Determine the [X, Y] coordinate at the center of the cell enclosing the given text.  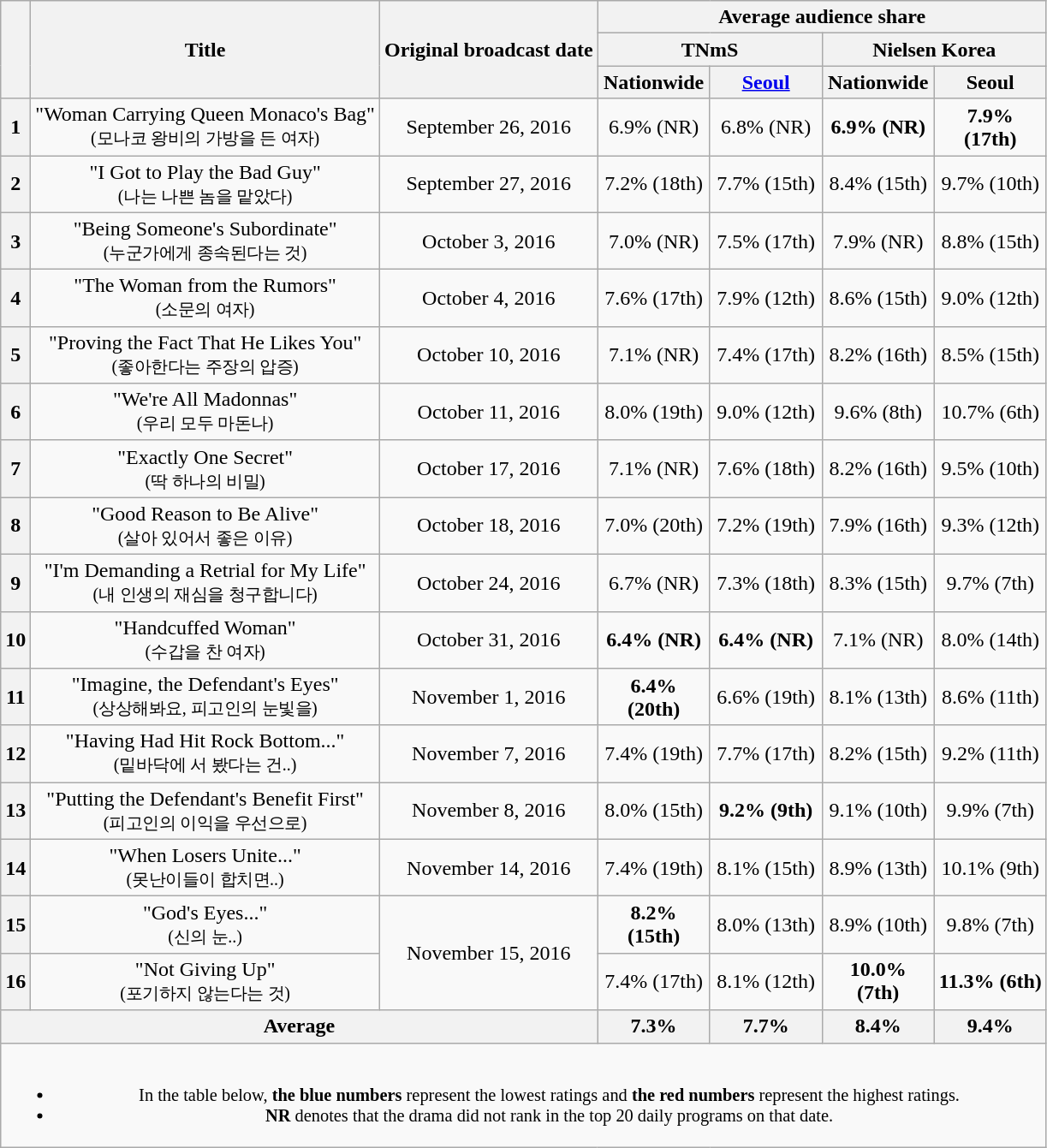
8.1% (12th) [765, 981]
November 15, 2016 [488, 954]
8.3% (15th) [878, 582]
8.9% (13th) [878, 868]
7.5% (17th) [765, 241]
7.6% (17th) [654, 298]
7.7% [765, 1026]
8.6% (15th) [878, 298]
3 [15, 241]
7.2% (19th) [765, 526]
7.0% (NR) [654, 241]
7.6% (18th) [765, 469]
6.4% (20th) [654, 697]
9.3% (12th) [990, 526]
October 11, 2016 [488, 413]
November 1, 2016 [488, 697]
9.4% [990, 1026]
15 [15, 925]
8.9% (10th) [878, 925]
"The Woman from the Rumors"(소문의 여자) [205, 298]
Original broadcast date [488, 50]
7.7% (17th) [765, 753]
9.1% (10th) [878, 812]
6.6% (19th) [765, 697]
October 3, 2016 [488, 241]
"I Got to Play the Bad Guy"(나는 나쁜 놈을 맡았다) [205, 185]
7.0% (20th) [654, 526]
9.8% (7th) [990, 925]
9.6% (8th) [878, 413]
10.0% (7th) [878, 981]
9.7% (10th) [990, 185]
9.2% (9th) [765, 812]
9.9% (7th) [990, 812]
4 [15, 298]
9.5% (10th) [990, 469]
6.7% (NR) [654, 582]
5 [15, 354]
"Not Giving Up"(포기하지 않는다는 것) [205, 981]
"We're All Madonnas"(우리 모두 마돈나) [205, 413]
8.1% (13th) [878, 697]
October 31, 2016 [488, 640]
1 [15, 127]
"God's Eyes..."(신의 눈..) [205, 925]
7.7% (15th) [765, 185]
"I'm Demanding a Retrial for My Life"(내 인생의 재심을 청구합니다) [205, 582]
7.9% (17th) [990, 127]
November 7, 2016 [488, 753]
11 [15, 697]
11.3% (6th) [990, 981]
"Having Had Hit Rock Bottom..."(밑바닥에 서 봤다는 건..) [205, 753]
"Putting the Defendant's Benefit First"(피고인의 이익을 우선으로) [205, 812]
8.0% (19th) [654, 413]
13 [15, 812]
7 [15, 469]
6 [15, 413]
7.2% (18th) [654, 185]
"Being Someone's Subordinate"(누군가에게 종속된다는 것) [205, 241]
10.1% (9th) [990, 868]
"Handcuffed Woman"(수갑을 찬 여자) [205, 640]
7.9% (12th) [765, 298]
16 [15, 981]
November 8, 2016 [488, 812]
November 14, 2016 [488, 868]
October 4, 2016 [488, 298]
"Proving the Fact That He Likes You"(좋아한다는 주장의 압증) [205, 354]
8.8% (15th) [990, 241]
8.0% (14th) [990, 640]
8.0% (13th) [765, 925]
"Woman Carrying Queen Monaco's Bag"(모나코 왕비의 가방을 든 여자) [205, 127]
Nielsen Korea [934, 50]
12 [15, 753]
Average [300, 1026]
14 [15, 868]
7.3% (18th) [765, 582]
10 [15, 640]
"Good Reason to Be Alive"(살아 있어서 좋은 이유) [205, 526]
7.9% (NR) [878, 241]
8.4% [878, 1026]
8.5% (15th) [990, 354]
9.2% (11th) [990, 753]
9.7% (7th) [990, 582]
October 18, 2016 [488, 526]
8.0% (15th) [654, 812]
8 [15, 526]
October 24, 2016 [488, 582]
8.4% (15th) [878, 185]
6.8% (NR) [765, 127]
TNmS [710, 50]
8.6% (11th) [990, 697]
10.7% (6th) [990, 413]
7.9% (16th) [878, 526]
September 26, 2016 [488, 127]
7.3% [654, 1026]
2 [15, 185]
October 10, 2016 [488, 354]
"When Losers Unite..."(못난이들이 합치면..) [205, 868]
8.1% (15th) [765, 868]
"Imagine, the Defendant's Eyes"(상상해봐요, 피고인의 눈빛을) [205, 697]
"Exactly One Secret"(딱 하나의 비밀) [205, 469]
9 [15, 582]
October 17, 2016 [488, 469]
Average audience share [822, 17]
September 27, 2016 [488, 185]
Title [205, 50]
